From the cell containing the given text, extract its center point as [x, y] coordinate. 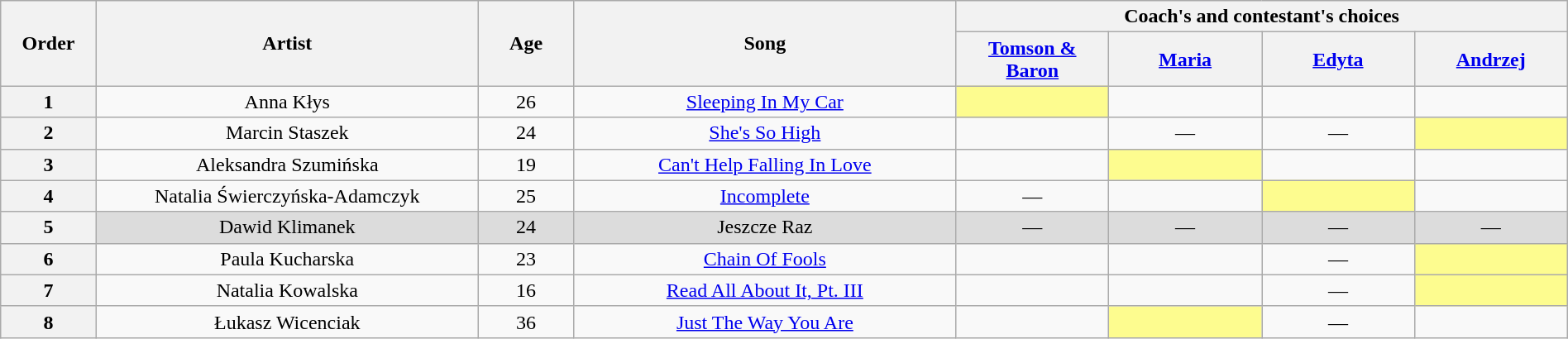
4 [49, 196]
2 [49, 133]
Natalia Kowalska [287, 290]
5 [49, 227]
Artist [287, 43]
Maria [1186, 60]
Dawid Klimanek [287, 227]
Marcin Staszek [287, 133]
Order [49, 43]
23 [526, 259]
She's So High [765, 133]
Tomson & Baron [1032, 60]
Edyta [1338, 60]
Sleeping In My Car [765, 102]
Read All About It, Pt. III [765, 290]
Aleksandra Szumińska [287, 165]
7 [49, 290]
Anna Kłys [287, 102]
Łukasz Wicenciak [287, 322]
16 [526, 290]
Coach's and contestant's choices [1262, 17]
Incomplete [765, 196]
6 [49, 259]
36 [526, 322]
Can't Help Falling In Love [765, 165]
Andrzej [1490, 60]
8 [49, 322]
25 [526, 196]
Just The Way You Are [765, 322]
Jeszcze Raz [765, 227]
Age [526, 43]
3 [49, 165]
26 [526, 102]
Chain Of Fools [765, 259]
Song [765, 43]
Natalia Świerczyńska-Adamczyk [287, 196]
Paula Kucharska [287, 259]
19 [526, 165]
1 [49, 102]
